Scan for the cell matching the given text and deliver its (x, y) coordinate at center. 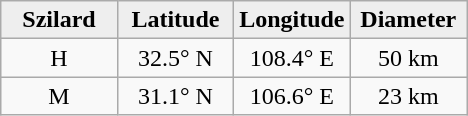
Szilard (59, 20)
H (59, 58)
108.4° E (292, 58)
32.5° N (175, 58)
Latitude (175, 20)
31.1° N (175, 96)
23 km (408, 96)
50 km (408, 58)
Longitude (292, 20)
M (59, 96)
Diameter (408, 20)
106.6° E (292, 96)
